Capture the cell that displays the provided text and extract its [x, y] central coordinate. 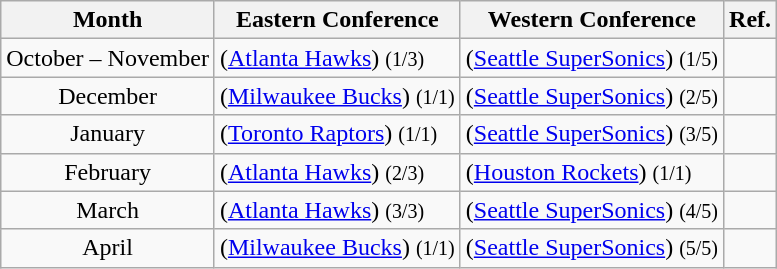
March [108, 210]
(Atlanta Hawks) (1/3) [337, 58]
(Seattle SuperSonics) (2/5) [592, 96]
(Atlanta Hawks) (2/3) [337, 172]
February [108, 172]
Western Conference [592, 20]
December [108, 96]
(Toronto Raptors) (1/1) [337, 134]
(Atlanta Hawks) (3/3) [337, 210]
(Seattle SuperSonics) (4/5) [592, 210]
(Seattle SuperSonics) (5/5) [592, 248]
(Seattle SuperSonics) (3/5) [592, 134]
Month [108, 20]
October – November [108, 58]
(Seattle SuperSonics) (1/5) [592, 58]
(Houston Rockets) (1/1) [592, 172]
April [108, 248]
Ref. [750, 20]
January [108, 134]
Eastern Conference [337, 20]
